Search for the cell housing the specified text and yield its [x, y] center coordinate. 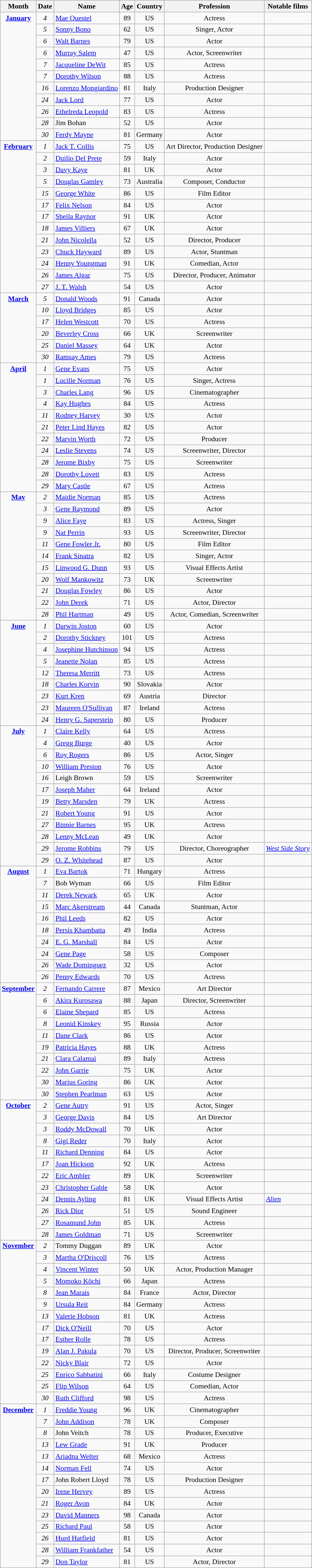
Linwood G. Dunn [87, 568]
Director, Producer [214, 240]
John Robert Lloyd [87, 1480]
Rodney Harvey [87, 416]
John Derek [87, 603]
Derek Newark [87, 895]
Actor, Screenwriter [214, 53]
James Goldman [87, 1234]
Don Taylor [87, 1562]
Norman Fell [87, 1468]
Sound Engineer [214, 1211]
Sheila Raynor [87, 217]
51 [127, 1211]
Beverley Cross [87, 334]
Frank Sinatra [87, 556]
Nat Perrin [87, 533]
Actress, Singer [214, 521]
Tommy Duggan [87, 1246]
Helen Westcott [87, 322]
Elaine Shepard [87, 1012]
65 [127, 895]
Eric Ambler [87, 1176]
Akira Kurosawa [87, 1000]
August [18, 924]
Henny Youngman [87, 264]
Donald Woods [87, 299]
44 [127, 907]
Maureen O'Sullivan [87, 708]
Duilio Del Prete [87, 158]
Christopher Gable [87, 1187]
Gigi Reder [87, 1141]
Joan Hickson [87, 1164]
Marius Goring [87, 1082]
December [18, 1486]
Ferdy Mayne [87, 135]
50 [127, 1270]
Russia [149, 1024]
William Frankfather [87, 1550]
Daniel Massey [87, 345]
Rosamund John [87, 1223]
France [149, 1293]
Mary Castle [87, 486]
12 [45, 673]
Dorothy Wilson [87, 76]
Art Director, Production Designer [214, 147]
Phil Hartman [87, 615]
Fernando Carrere [87, 989]
Mae Questel [87, 18]
Marc Akerstream [87, 907]
Chuck Hayward [87, 252]
Date [45, 6]
O. Z. Whitehead [87, 860]
Stephen Pearlman [87, 1094]
Producer, Executive [214, 1433]
Lew Grade [87, 1445]
Rick Dior [87, 1211]
Dick O'Neill [87, 1328]
March [18, 328]
Marvin Worth [87, 439]
60 [127, 626]
Douglas Gamley [87, 182]
Ariadna Welter [87, 1457]
92 [127, 1164]
Lenny McLean [87, 837]
Age [127, 6]
Jerome Bixby [87, 463]
September [18, 1041]
James Villiers [87, 229]
Australia [149, 182]
Momoko Kōchi [87, 1281]
Peter Lind Hayes [87, 427]
Director, Screenwriter [214, 1000]
Lucille Norman [87, 381]
Joseph Maher [87, 790]
Kurt Kren [87, 696]
November [18, 1322]
Gene Evans [87, 369]
Kay Hughes [87, 404]
Persis Khambatta [87, 930]
Lorenzo Mongiardino [87, 88]
Esther Rolle [87, 1339]
Slovakia [149, 685]
Roy Rogers [87, 755]
Ethelreda Leopold [87, 112]
Irene Hervey [87, 1492]
Claire Kelly [87, 731]
Jack T. Collis [87, 147]
David Manners [87, 1515]
Dorothy Stickney [87, 638]
Wolf Mankowitz [87, 579]
Flip Wilson [87, 1386]
Director, Producer, Screenwriter [214, 1351]
Jeanette Nolan [87, 661]
Davy Kaye [87, 170]
62 [127, 30]
William Preston [87, 767]
Country [149, 6]
John Addison [87, 1422]
Actor, Production Manager [214, 1270]
Vincent Winter [87, 1270]
Name [87, 6]
Alan J. Pakula [87, 1351]
June [18, 673]
Sonny Bono [87, 30]
John Veitch [87, 1433]
Binnie Barnes [87, 825]
Hungary [149, 872]
Jack Lord [87, 100]
47 [127, 53]
Ursula Reit [87, 1305]
Alice Faye [87, 521]
February [18, 217]
July [18, 796]
Gregg Burge [87, 743]
Maidie Norman [87, 497]
Douglas Fowley [87, 591]
Richard Denning [87, 1152]
Leonid Kinskey [87, 1024]
Murray Salem [87, 53]
Roddy McDowall [87, 1129]
Stuntman, Actor [214, 907]
Costume Designer [214, 1375]
Charles Korvin [87, 685]
Clara Calamai [87, 1059]
Singer, Actress [214, 381]
Roger Avon [87, 1503]
Dane Clark [87, 1035]
Josephine Hutchinson [87, 650]
West Side Story [288, 848]
Gene Raymond [87, 509]
32 [127, 965]
69 [127, 696]
Actor, Comedian, Screenwriter [214, 615]
Wade Dominguez [87, 965]
Valerie Hobson [87, 1316]
68 [127, 1457]
Ruth Clifford [87, 1398]
October [18, 1170]
77 [127, 100]
Theresa Merritt [87, 673]
Actor, Stuntman [214, 252]
George Davis [87, 1118]
Jim Bohan [87, 123]
Betty Marsden [87, 802]
Charles Lang [87, 392]
James Algar [87, 275]
Nicky Blair [87, 1363]
Alien [288, 1199]
Bob Wyman [87, 883]
Richard Paul [87, 1527]
Leigh Brown [87, 778]
Composer, Conductor [214, 182]
Darwin Joston [87, 626]
Leslie Stevens [87, 451]
Gene Page [87, 954]
Month [18, 6]
Patricia Hayes [87, 1047]
John Nicolella [87, 240]
May [18, 556]
Lloyd Bridges [87, 310]
Jerome Robbins [87, 848]
John Garrie [87, 1071]
India [149, 930]
Martha O'Driscoll [87, 1258]
Hurd Hatfield [87, 1538]
63 [127, 1094]
Profession [214, 6]
Gene Autry [87, 1106]
Enrico Sabbatini [87, 1375]
Felix Nelson [87, 205]
Director [214, 696]
Phil Leeds [87, 919]
Dorothy Lovett [87, 474]
Jean Marais [87, 1293]
Freddie Young [87, 1410]
Penny Edwards [87, 977]
Robert Young [87, 813]
Austria [149, 696]
Walt Barnes [87, 41]
Jacqueline DeWit [87, 65]
Director, Choreographer [214, 848]
Ramsay Ames [87, 357]
April [18, 427]
94 [127, 650]
101 [127, 638]
90 [127, 685]
E. G. Marshall [87, 942]
J. T. Walsh [87, 287]
Notable films [288, 6]
Director, Producer, Animator [214, 275]
Eva Bartok [87, 872]
January [18, 76]
George White [87, 193]
40 [127, 743]
Gene Fowler Jr. [87, 544]
Henry G. Saperstein [87, 720]
Dennis Ayling [87, 1199]
